Determine the [x, y] coordinate at the center of the cell enclosing the given text.  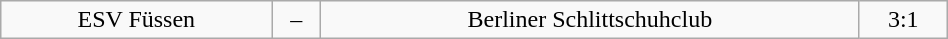
3:1 [903, 20]
Berliner Schlittschuhclub [590, 20]
– [296, 20]
ESV Füssen [136, 20]
